Detect which cell encompasses the target text, then output its (X, Y) center coordinate. 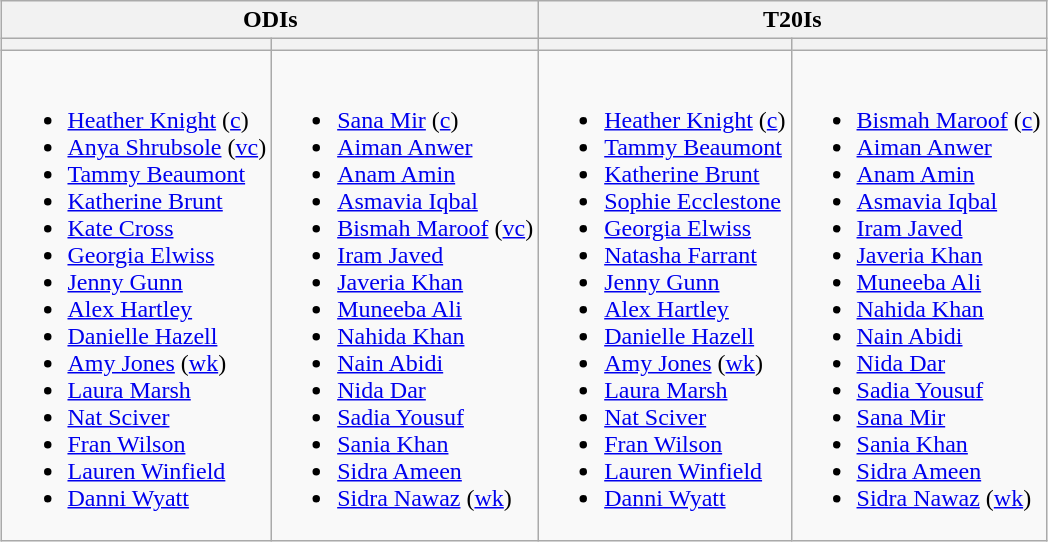
ODIs (270, 20)
T20Is (792, 20)
